Extract the [X, Y] coordinate from the center of the cell holding the provided text.  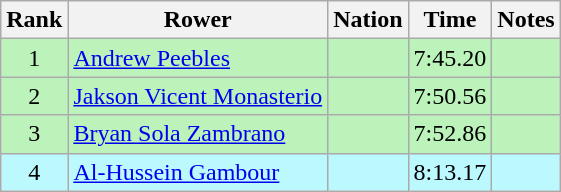
Al-Hussein Gambour [198, 172]
Rank [34, 20]
8:13.17 [450, 172]
4 [34, 172]
Nation [368, 20]
Jakson Vicent Monasterio [198, 96]
7:45.20 [450, 58]
7:50.56 [450, 96]
3 [34, 134]
2 [34, 96]
1 [34, 58]
Rower [198, 20]
Time [450, 20]
7:52.86 [450, 134]
Notes [526, 20]
Bryan Sola Zambrano [198, 134]
Andrew Peebles [198, 58]
